Identify which cell holds the provided text, then report its (x, y) central coordinate. 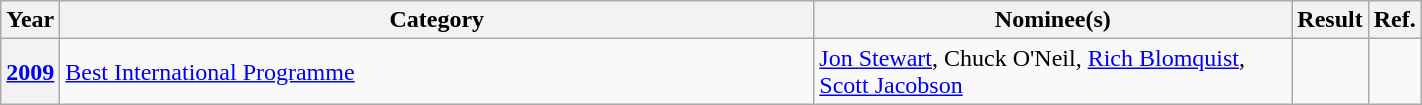
Ref. (1394, 20)
Category (437, 20)
Year (30, 20)
Result (1330, 20)
Nominee(s) (1053, 20)
Jon Stewart, Chuck O'Neil, Rich Blomquist, Scott Jacobson (1053, 72)
Best International Programme (437, 72)
2009 (30, 72)
